Pinpoint the cell where the given text exists, returning its [x, y] midpoint coordinate. 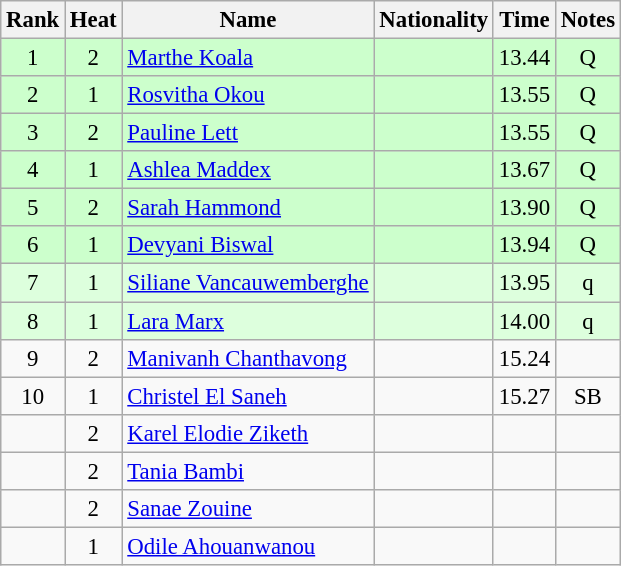
5 [33, 208]
Siliane Vancauwemberghe [248, 283]
Christel El Saneh [248, 396]
Karel Elodie Ziketh [248, 433]
15.27 [524, 396]
Rank [33, 20]
Name [248, 20]
Time [524, 20]
Ashlea Maddex [248, 170]
4 [33, 170]
SB [588, 396]
13.44 [524, 58]
Tania Bambi [248, 471]
13.94 [524, 245]
13.95 [524, 283]
Pauline Lett [248, 133]
Odile Ahouanwanou [248, 546]
13.90 [524, 208]
Sarah Hammond [248, 208]
Notes [588, 20]
9 [33, 358]
Sanae Zouine [248, 509]
13.67 [524, 170]
15.24 [524, 358]
Manivanh Chanthavong [248, 358]
Devyani Biswal [248, 245]
10 [33, 396]
14.00 [524, 321]
3 [33, 133]
Marthe Koala [248, 58]
Heat [94, 20]
Rosvitha Okou [248, 95]
Nationality [434, 20]
Lara Marx [248, 321]
7 [33, 283]
8 [33, 321]
6 [33, 245]
